Scan for the cell matching the given text and deliver its (x, y) coordinate at center. 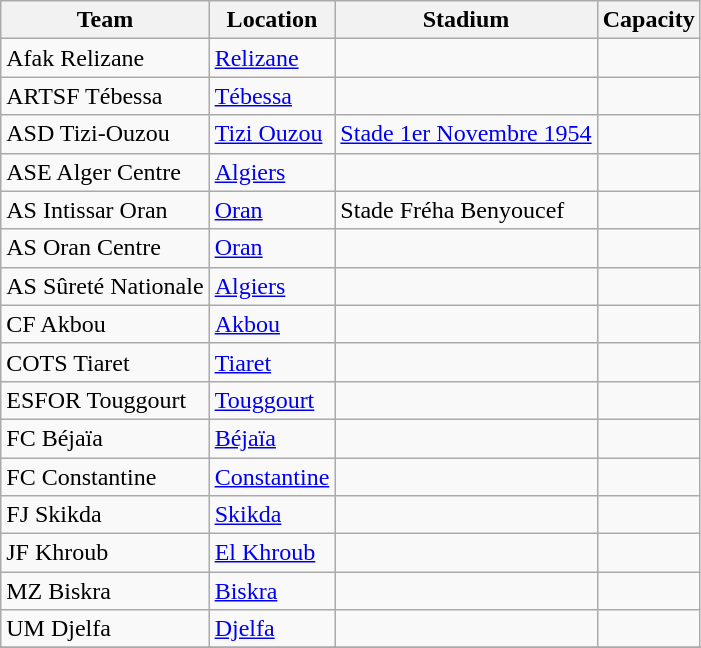
Djelfa (272, 629)
Tiaret (272, 362)
FJ Skikda (105, 515)
FC Béjaïa (105, 438)
Tébessa (272, 96)
CF Akbou (105, 324)
ESFOR Touggourt (105, 400)
FC Constantine (105, 477)
AS Intissar Oran (105, 210)
Skikda (272, 515)
El Khroub (272, 553)
ARTSF Tébessa (105, 96)
Stade 1er Novembre 1954 (466, 134)
Biskra (272, 591)
COTS Tiaret (105, 362)
Stadium (466, 20)
Constantine (272, 477)
Relizane (272, 58)
Akbou (272, 324)
Afak Relizane (105, 58)
Touggourt (272, 400)
Stade Fréha Benyoucef (466, 210)
Team (105, 20)
ASE Alger Centre (105, 172)
AS Sûreté Nationale (105, 286)
Tizi Ouzou (272, 134)
Capacity (648, 20)
ASD Tizi-Ouzou (105, 134)
AS Oran Centre (105, 248)
Location (272, 20)
MZ Biskra (105, 591)
JF Khroub (105, 553)
Béjaïa (272, 438)
UM Djelfa (105, 629)
